Pinpoint the cell where the given text exists, returning its (X, Y) midpoint coordinate. 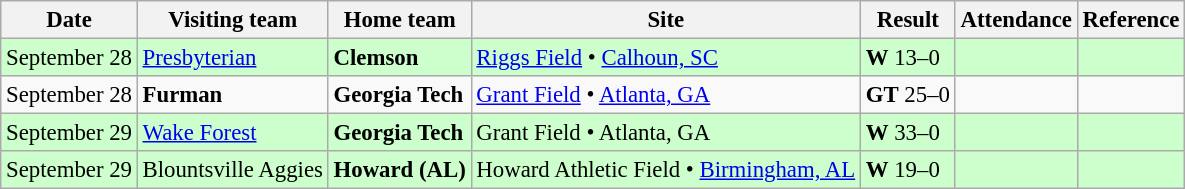
W 19–0 (908, 170)
Attendance (1016, 20)
Howard (AL) (400, 170)
Howard Athletic Field • Birmingham, AL (666, 170)
Result (908, 20)
Visiting team (232, 20)
Home team (400, 20)
Furman (232, 95)
Wake Forest (232, 133)
Clemson (400, 58)
GT 25–0 (908, 95)
Site (666, 20)
Presbyterian (232, 58)
Blountsville Aggies (232, 170)
Date (69, 20)
W 33–0 (908, 133)
W 13–0 (908, 58)
Riggs Field • Calhoun, SC (666, 58)
Reference (1131, 20)
